Return [X, Y] of the center of cell containing provided text 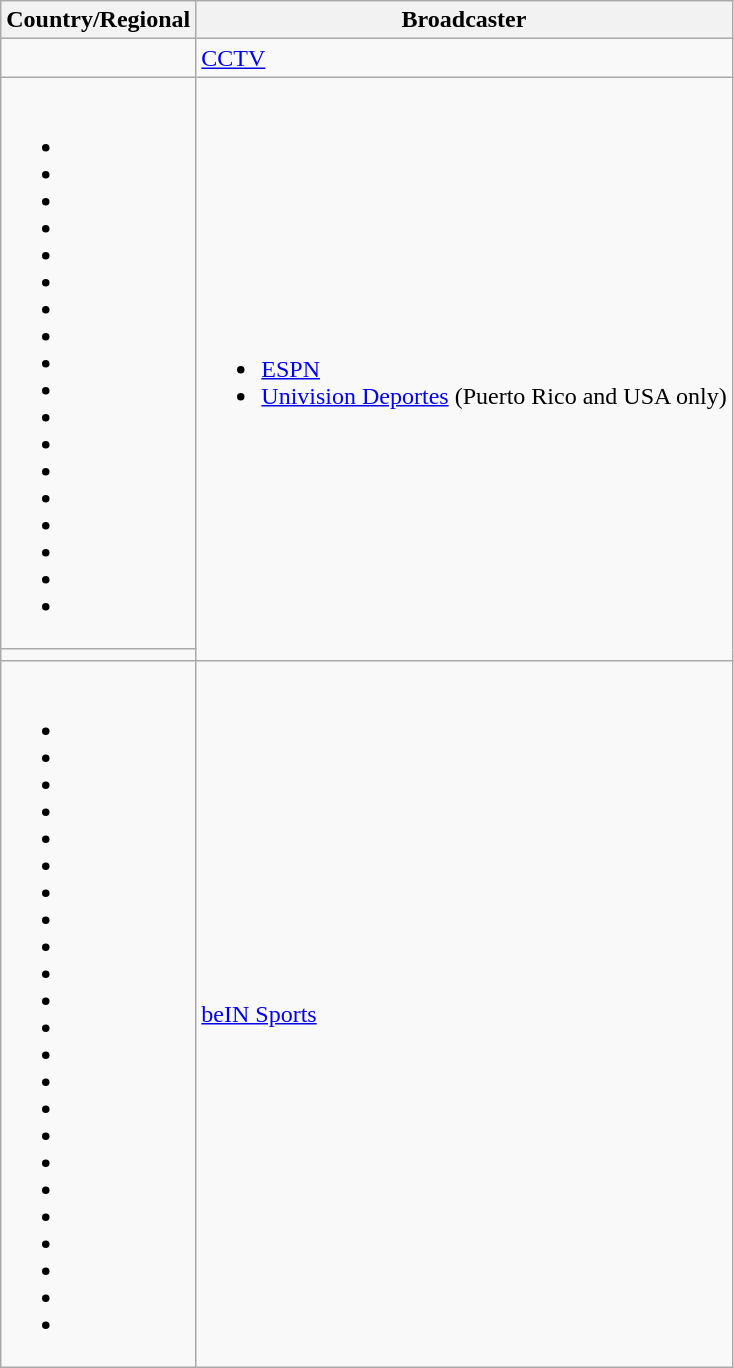
Country/Regional [98, 20]
ESPNUnivision Deportes (Puerto Rico and USA only) [464, 368]
beIN Sports [464, 1014]
CCTV [464, 58]
Broadcaster [464, 20]
